Detect which cell encompasses the target text, then output its [x, y] center coordinate. 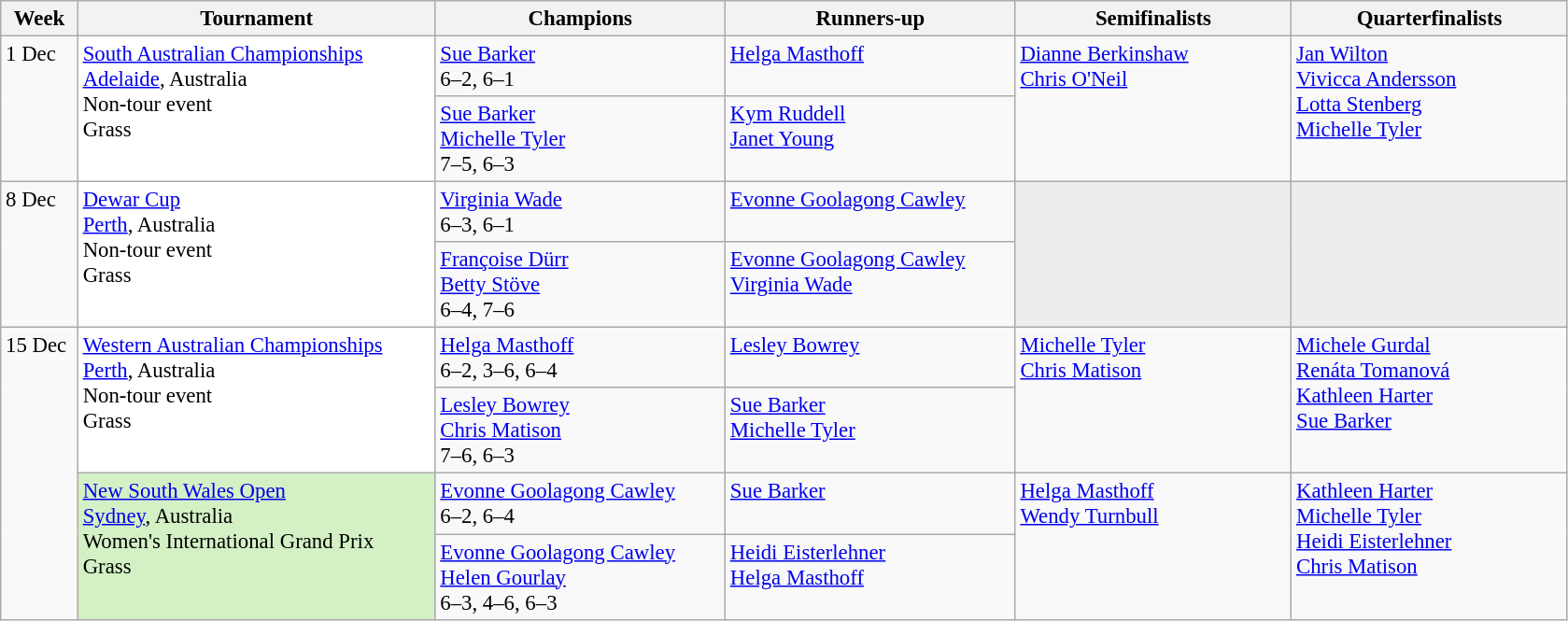
Dewar Cup Perth, AustraliaNon-tour eventGrass [256, 255]
Virginia Wade6–3, 6–1 [581, 213]
Michele Gurdal Renáta Tomanová Kathleen Harter Sue Barker [1430, 401]
Evonne Goolagong Cawley Helen Gourlay6–3, 4–6, 6–3 [581, 577]
Evonne Goolagong Cawley [870, 213]
South Australian Championships Adelaide, AustraliaNon-tour eventGrass [256, 109]
Lesley Bowrey Chris Matison7–6, 6–3 [581, 431]
Michelle Tyler Chris Matison [1153, 401]
Sue Barker Michelle Tyler7–5, 6–3 [581, 139]
Quarterfinalists [1430, 19]
Helga Masthoff6–2, 3–6, 6–4 [581, 359]
Evonne Goolagong Cawley6–2, 6–4 [581, 504]
Tournament [256, 19]
Helga Masthoff Wendy Turnbull [1153, 546]
15 Dec [39, 473]
Sue Barker6–2, 6–1 [581, 67]
Sue Barker [870, 504]
New South Wales Open Sydney, AustraliaWomen's International Grand PrixGrass [256, 546]
Helga Masthoff [870, 67]
Kym Ruddell Janet Young [870, 139]
Semifinalists [1153, 19]
1 Dec [39, 109]
Sue Barker Michelle Tyler [870, 431]
Champions [581, 19]
Western Australian Championships Perth, AustraliaNon-tour eventGrass [256, 401]
Evonne Goolagong Cawley Virginia Wade [870, 285]
Françoise Dürr Betty Stöve6–4, 7–6 [581, 285]
Week [39, 19]
Runners-up [870, 19]
8 Dec [39, 255]
Kathleen Harter Michelle Tyler Heidi Eisterlehner Chris Matison [1430, 546]
Heidi Eisterlehner Helga Masthoff [870, 577]
Jan Wilton Vivicca Andersson Lotta Stenberg Michelle Tyler [1430, 109]
Lesley Bowrey [870, 359]
Dianne Berkinshaw Chris O'Neil [1153, 109]
